Extract the [x, y] coordinate from the center of the cell holding the provided text.  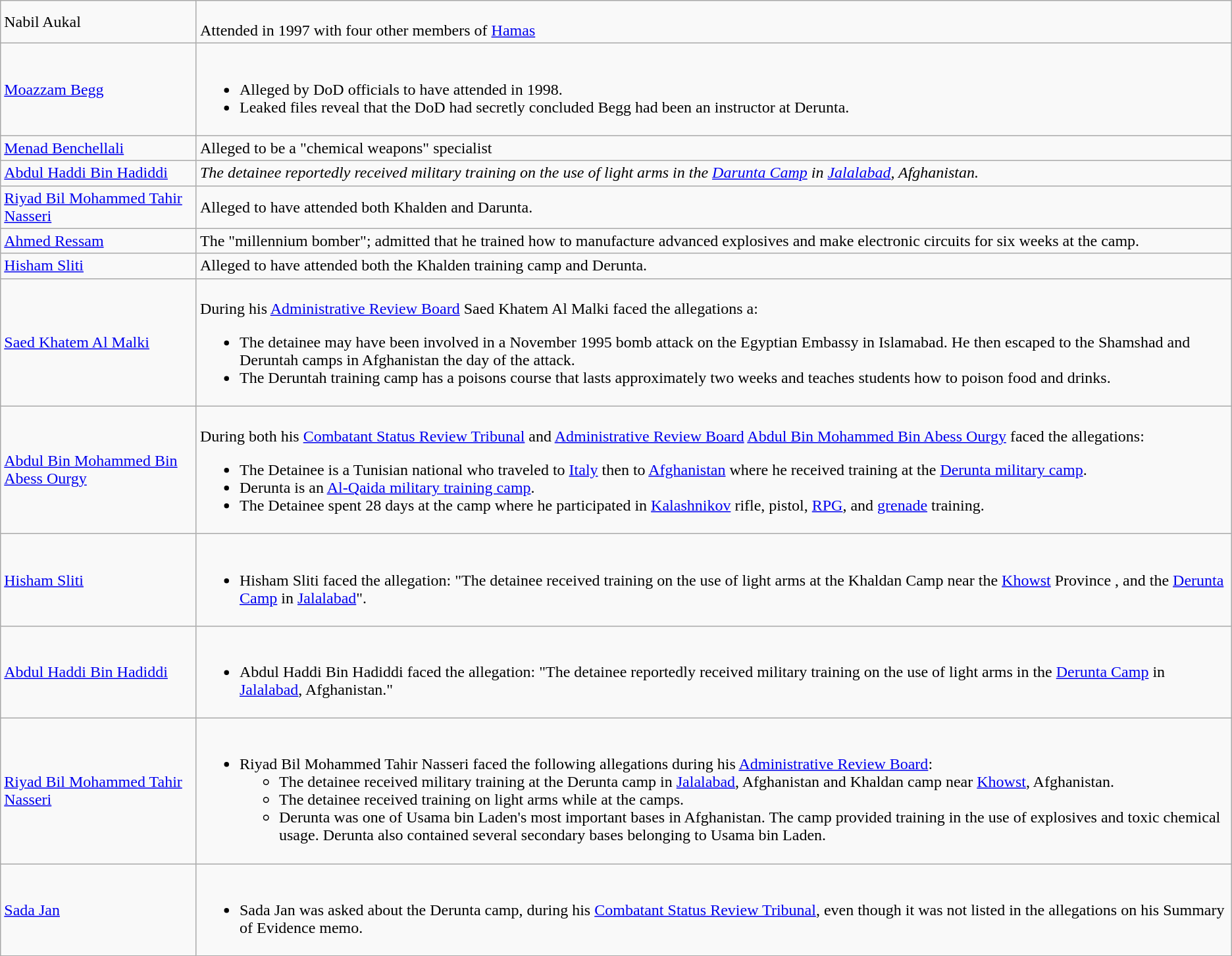
Alleged to have attended both the Khalden training camp and Derunta. [713, 266]
Abdul Bin Mohammed Bin Abess Ourgy [99, 470]
Menad Benchellali [99, 148]
Nabil Aukal [99, 22]
Alleged to be a "chemical weapons" specialist [713, 148]
Sada Jan [99, 909]
Ahmed Ressam [99, 241]
Alleged by DoD officials to have attended in 1998.Leaked files reveal that the DoD had secretly concluded Begg had been an instructor at Derunta. [713, 89]
The detainee reportedly received military training on the use of light arms in the Darunta Camp in Jalalabad, Afghanistan. [713, 173]
The "millennium bomber"; admitted that he trained how to manufacture advanced explosives and make electronic circuits for six weeks at the camp. [713, 241]
Moazzam Begg [99, 89]
Saed Khatem Al Malki [99, 342]
Alleged to have attended both Khalden and Darunta. [713, 207]
Attended in 1997 with four other members of Hamas [713, 22]
